Extract the (x, y) coordinate from the center of the cell holding the provided text.  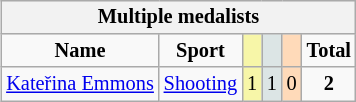
0 (292, 84)
Sport (200, 51)
Name (80, 51)
Total (329, 51)
Shooting (200, 84)
Multiple medalists (178, 17)
Kateřina Emmons (80, 84)
2 (329, 84)
